Return [X, Y] of the center of cell containing provided text 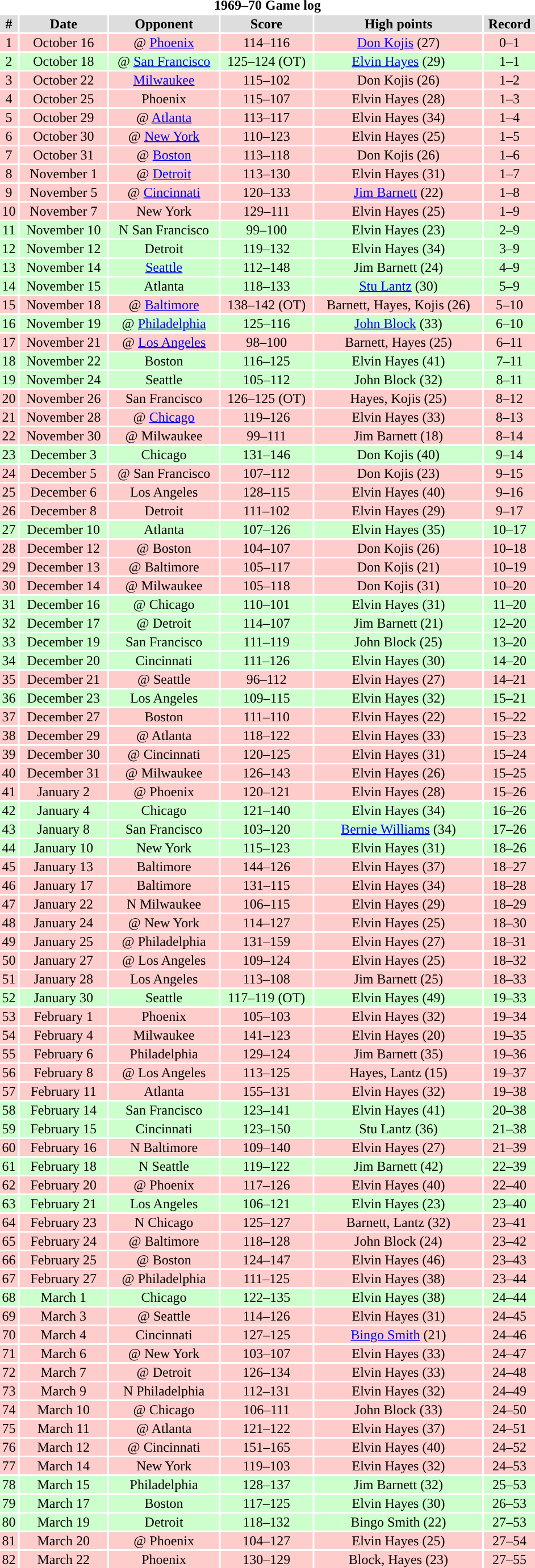
23–43 [509, 1260]
February 16 [64, 1147]
63 [9, 1204]
106–121 [267, 1204]
119–126 [267, 417]
104–107 [267, 548]
19–34 [509, 1016]
Don Kojis (40) [399, 455]
1–9 [509, 211]
November 14 [64, 267]
114–127 [267, 923]
126–143 [267, 773]
38 [9, 735]
October 18 [64, 61]
129–111 [267, 211]
21 [9, 417]
17 [9, 342]
131–146 [267, 455]
114–116 [267, 43]
9–14 [509, 455]
16–26 [509, 810]
107–112 [267, 473]
March 6 [64, 1353]
February 20 [64, 1185]
37 [9, 717]
118–122 [267, 735]
119–132 [267, 249]
Date [64, 24]
December 10 [64, 529]
Barnett, Lantz (32) [399, 1222]
51 [9, 979]
49 [9, 941]
N Milwaukee [164, 904]
February 24 [64, 1241]
9–15 [509, 473]
117–125 [267, 1503]
12–20 [509, 623]
111–119 [267, 642]
55 [9, 1054]
7 [9, 155]
118–128 [267, 1241]
4 [9, 99]
December 31 [64, 773]
71 [9, 1353]
November 24 [64, 380]
6–11 [509, 342]
8–12 [509, 398]
113–117 [267, 117]
February 21 [64, 1204]
February 23 [64, 1222]
November 28 [64, 417]
82 [9, 1559]
32 [9, 623]
98–100 [267, 342]
104–127 [267, 1541]
Barnett, Hayes (25) [399, 342]
19–36 [509, 1054]
1–3 [509, 99]
48 [9, 923]
151–165 [267, 1447]
15–21 [509, 698]
62 [9, 1185]
Jim Barnett (42) [399, 1166]
Don Kojis (31) [399, 586]
November 1 [64, 174]
106–115 [267, 904]
14–20 [509, 661]
December 20 [64, 661]
31 [9, 604]
Bingo Smith (22) [399, 1522]
November 18 [64, 305]
February 15 [64, 1129]
Jim Barnett (32) [399, 1485]
High points [399, 24]
John Block (32) [399, 380]
118–133 [267, 286]
4–9 [509, 267]
November 12 [64, 249]
March 4 [64, 1335]
47 [9, 904]
November 5 [64, 192]
March 19 [64, 1522]
December 21 [64, 679]
65 [9, 1241]
118–132 [267, 1522]
December 5 [64, 473]
January 17 [64, 885]
Hayes, Lantz (15) [399, 1073]
January 13 [64, 867]
124–147 [267, 1260]
81 [9, 1541]
November 21 [64, 342]
December 12 [64, 548]
23–40 [509, 1204]
December 19 [64, 642]
19 [9, 380]
24–46 [509, 1335]
78 [9, 1485]
46 [9, 885]
115–107 [267, 99]
October 29 [64, 117]
January 24 [64, 923]
October 30 [64, 136]
18–32 [509, 960]
November 10 [64, 230]
January 22 [64, 904]
11 [9, 230]
77 [9, 1466]
February 1 [64, 1016]
December 17 [64, 623]
18–29 [509, 904]
October 25 [64, 99]
126–125 (OT) [267, 398]
1–6 [509, 155]
18–27 [509, 867]
1 [9, 43]
30 [9, 586]
113–108 [267, 979]
N Baltimore [164, 1147]
1–1 [509, 61]
128–137 [267, 1485]
155–131 [267, 1091]
15–23 [509, 735]
113–130 [267, 174]
138–142 (OT) [267, 305]
75 [9, 1428]
16 [9, 323]
14–21 [509, 679]
114–126 [267, 1316]
Don Kojis (23) [399, 473]
December 29 [64, 735]
1–4 [509, 117]
52 [9, 998]
December 27 [64, 717]
35 [9, 679]
24–47 [509, 1353]
Elvin Hayes (35) [399, 529]
141–123 [267, 1035]
10–18 [509, 548]
24–45 [509, 1316]
67 [9, 1279]
27–53 [509, 1522]
131–115 [267, 885]
14 [9, 286]
November 7 [64, 211]
18–31 [509, 941]
103–120 [267, 829]
113–118 [267, 155]
105–103 [267, 1016]
27–54 [509, 1541]
69 [9, 1316]
70 [9, 1335]
November 26 [64, 398]
120–121 [267, 792]
25–53 [509, 1485]
59 [9, 1129]
105–112 [267, 380]
105–118 [267, 586]
39 [9, 754]
13–20 [509, 642]
109–140 [267, 1147]
Barnett, Hayes, Kojis (26) [399, 305]
57 [9, 1091]
Jim Barnett (18) [399, 436]
115–123 [267, 848]
Don Kojis (27) [399, 43]
19–33 [509, 998]
106–111 [267, 1410]
December 6 [64, 492]
March 7 [64, 1372]
John Block (25) [399, 642]
18–30 [509, 923]
December 23 [64, 698]
58 [9, 1110]
Jim Barnett (24) [399, 267]
5–9 [509, 286]
129–124 [267, 1054]
February 6 [64, 1054]
127–125 [267, 1335]
125–116 [267, 323]
41 [9, 792]
November 30 [64, 436]
10–20 [509, 586]
126–134 [267, 1372]
113–125 [267, 1073]
8–14 [509, 436]
9 [9, 192]
Stu Lantz (36) [399, 1129]
January 25 [64, 941]
March 15 [64, 1485]
130–129 [267, 1559]
20–38 [509, 1110]
9–16 [509, 492]
December 16 [64, 604]
February 27 [64, 1279]
October 22 [64, 80]
February 25 [64, 1260]
20 [9, 398]
111–125 [267, 1279]
7–11 [509, 361]
3 [9, 80]
Jim Barnett (22) [399, 192]
November 22 [64, 361]
March 12 [64, 1447]
73 [9, 1391]
117–119 (OT) [267, 998]
October 31 [64, 155]
January 10 [64, 848]
23–44 [509, 1279]
22 [9, 436]
122–135 [267, 1297]
N Philadelphia [164, 1391]
15–26 [509, 792]
112–131 [267, 1391]
Elvin Hayes (46) [399, 1260]
December 3 [64, 455]
123–150 [267, 1129]
21–38 [509, 1129]
November 15 [64, 286]
January 2 [64, 792]
Bernie Williams (34) [399, 829]
6–10 [509, 323]
29 [9, 567]
21–39 [509, 1147]
March 20 [64, 1541]
56 [9, 1073]
November 19 [64, 323]
36 [9, 698]
Hayes, Kojis (25) [399, 398]
15 [9, 305]
66 [9, 1260]
131–159 [267, 941]
99–100 [267, 230]
105–117 [267, 567]
110–123 [267, 136]
March 14 [64, 1466]
27 [9, 529]
76 [9, 1447]
N Seattle [164, 1166]
110–101 [267, 604]
Block, Hayes (23) [399, 1559]
72 [9, 1372]
8–11 [509, 380]
64 [9, 1222]
February 14 [64, 1110]
Don Kojis (21) [399, 567]
42 [9, 810]
25 [9, 492]
26–53 [509, 1503]
53 [9, 1016]
117–126 [267, 1185]
February 8 [64, 1073]
120–125 [267, 754]
Elvin Hayes (20) [399, 1035]
45 [9, 867]
123–141 [267, 1110]
22–40 [509, 1185]
15–25 [509, 773]
115–102 [267, 80]
1–5 [509, 136]
96–112 [267, 679]
February 18 [64, 1166]
Elvin Hayes (26) [399, 773]
6 [9, 136]
119–122 [267, 1166]
March 3 [64, 1316]
Elvin Hayes (49) [399, 998]
December 8 [64, 511]
December 14 [64, 586]
60 [9, 1147]
2–9 [509, 230]
January 4 [64, 810]
44 [9, 848]
18 [9, 361]
2 [9, 61]
5 [9, 117]
February 11 [64, 1091]
125–124 (OT) [267, 61]
24 [9, 473]
10–19 [509, 567]
Jim Barnett (35) [399, 1054]
18–33 [509, 979]
0–1 [509, 43]
40 [9, 773]
23–42 [509, 1241]
54 [9, 1035]
120–133 [267, 192]
22–39 [509, 1166]
116–125 [267, 361]
112–148 [267, 267]
Jim Barnett (25) [399, 979]
8 [9, 174]
121–122 [267, 1428]
111–126 [267, 661]
80 [9, 1522]
11–20 [509, 604]
1–8 [509, 192]
61 [9, 1166]
19–38 [509, 1091]
33 [9, 642]
5–10 [509, 305]
9–17 [509, 511]
Opponent [164, 24]
107–126 [267, 529]
3–9 [509, 249]
March 22 [64, 1559]
10–17 [509, 529]
128–115 [267, 492]
114–107 [267, 623]
99–111 [267, 436]
Stu Lantz (30) [399, 286]
N Chicago [164, 1222]
23–41 [509, 1222]
15–24 [509, 754]
24–50 [509, 1410]
74 [9, 1410]
January 28 [64, 979]
27–55 [509, 1559]
24–48 [509, 1372]
79 [9, 1503]
March 1 [64, 1297]
October 16 [64, 43]
February 4 [64, 1035]
109–124 [267, 960]
24–44 [509, 1297]
19–35 [509, 1035]
50 [9, 960]
January 27 [64, 960]
March 9 [64, 1391]
68 [9, 1297]
January 8 [64, 829]
24–51 [509, 1428]
119–103 [267, 1466]
March 11 [64, 1428]
144–126 [267, 867]
18–26 [509, 848]
24–52 [509, 1447]
10 [9, 211]
111–102 [267, 511]
January 30 [64, 998]
43 [9, 829]
19–37 [509, 1073]
24–53 [509, 1466]
23 [9, 455]
125–127 [267, 1222]
March 10 [64, 1410]
12 [9, 249]
1–2 [509, 80]
111–110 [267, 717]
17–26 [509, 829]
Jim Barnett (21) [399, 623]
15–22 [509, 717]
December 30 [64, 754]
John Block (24) [399, 1241]
109–115 [267, 698]
Score [267, 24]
13 [9, 267]
Bingo Smith (21) [399, 1335]
26 [9, 511]
March 17 [64, 1503]
28 [9, 548]
1–7 [509, 174]
Record [509, 24]
Elvin Hayes (22) [399, 717]
121–140 [267, 810]
103–107 [267, 1353]
18–28 [509, 885]
December 13 [64, 567]
24–49 [509, 1391]
N San Francisco [164, 230]
34 [9, 661]
8–13 [509, 417]
# [9, 24]
